Identify which cell holds the provided text, then report its [x, y] central coordinate. 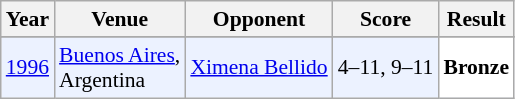
4–11, 9–11 [386, 68]
Score [386, 19]
Bronze [476, 68]
Year [28, 19]
1996 [28, 68]
Ximena Bellido [258, 68]
Buenos Aires, Argentina [120, 68]
Opponent [258, 19]
Result [476, 19]
Venue [120, 19]
